Capture the cell that displays the provided text and extract its [x, y] central coordinate. 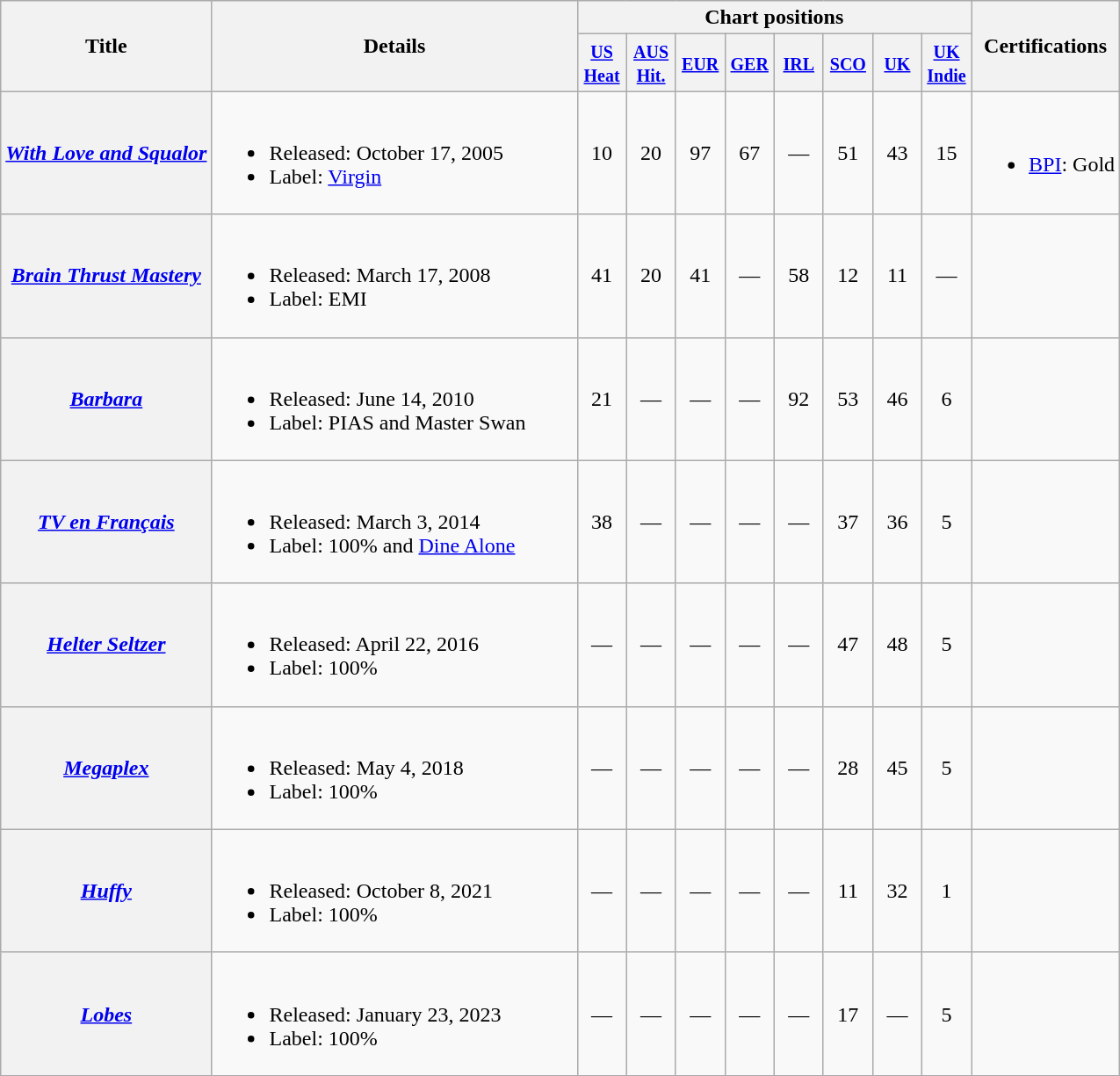
32 [897, 891]
Helter Seltzer [106, 645]
51 [848, 153]
37 [848, 522]
TV en Français [106, 522]
With Love and Squalor [106, 153]
IRL [798, 63]
Released: March 17, 2008Label: EMI [394, 276]
21 [602, 399]
Certifications [1045, 46]
Released: January 23, 2023Label: 100% [394, 1014]
10 [602, 153]
UK [897, 63]
67 [749, 153]
GER [749, 63]
46 [897, 399]
Released: May 4, 2018Label: 100% [394, 768]
EUR [700, 63]
Megaplex [106, 768]
6 [946, 399]
45 [897, 768]
36 [897, 522]
43 [897, 153]
Brain Thrust Mastery [106, 276]
Released: April 22, 2016Label: 100% [394, 645]
Details [394, 46]
Released: March 3, 2014Label: 100% and Dine Alone [394, 522]
US Heat [602, 63]
97 [700, 153]
Lobes [106, 1014]
48 [897, 645]
15 [946, 153]
Released: October 17, 2005Label: Virgin [394, 153]
Chart positions [774, 18]
47 [848, 645]
UKIndie [946, 63]
28 [848, 768]
Huffy [106, 891]
BPI: Gold [1045, 153]
Barbara [106, 399]
Released: June 14, 2010Label: PIAS and Master Swan [394, 399]
17 [848, 1014]
Released: October 8, 2021Label: 100% [394, 891]
38 [602, 522]
Title [106, 46]
58 [798, 276]
53 [848, 399]
92 [798, 399]
12 [848, 276]
AUSHit. [651, 63]
SCO [848, 63]
1 [946, 891]
